Capture the cell that displays the provided text and extract its [x, y] central coordinate. 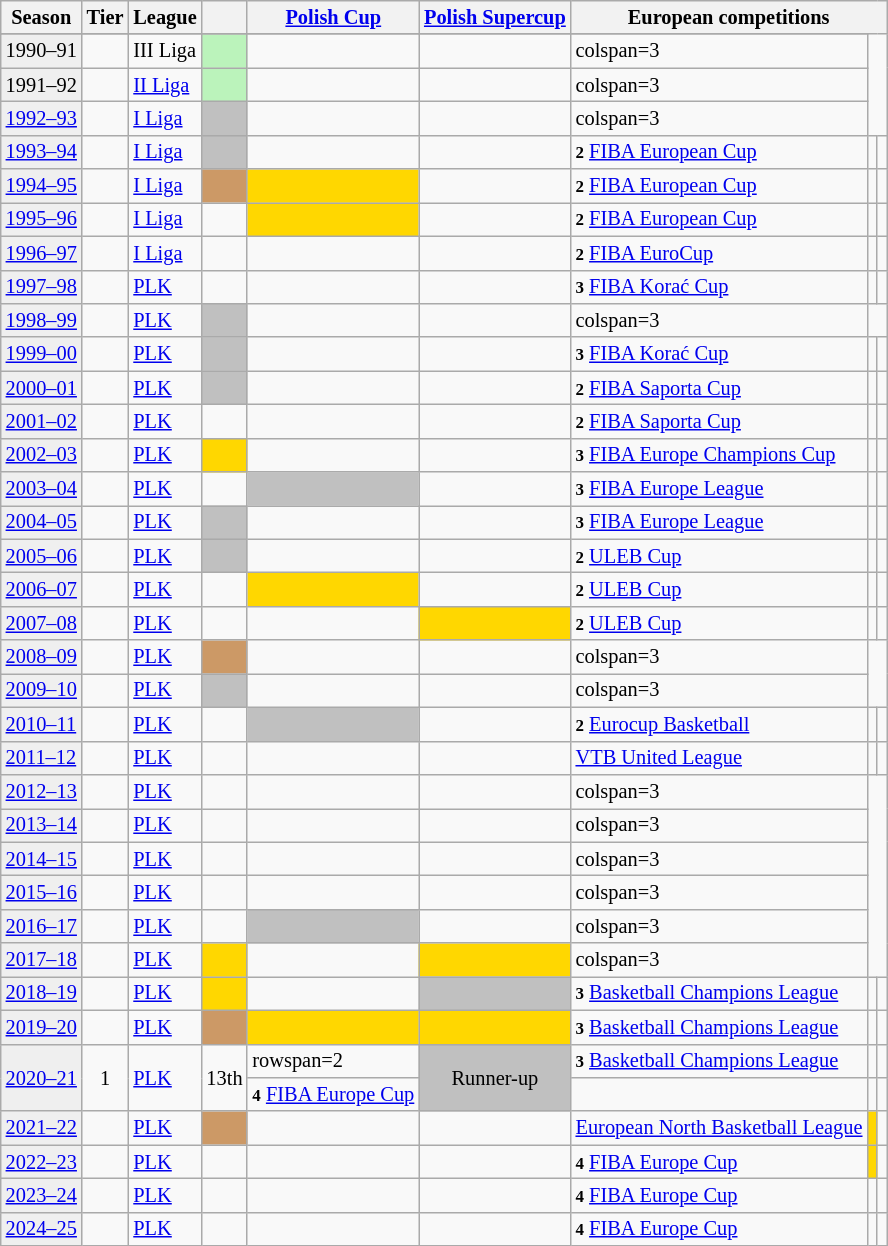
2012–13 [42, 791]
2010–11 [42, 724]
Tier [106, 17]
2021–22 [42, 1128]
2018–19 [42, 993]
1991–92 [42, 85]
Runner-up [495, 1078]
European competitions [729, 17]
2001–02 [42, 421]
1992–93 [42, 118]
2002–03 [42, 455]
2003–04 [42, 489]
2013–14 [42, 825]
2000–01 [42, 388]
Polish Supercup [495, 17]
2004–05 [42, 522]
2 Eurocup Basketball [720, 724]
2024–25 [42, 1229]
1990–91 [42, 51]
Season [42, 17]
League [164, 17]
2009–10 [42, 690]
II Liga [164, 85]
2017–18 [42, 960]
2008–09 [42, 657]
European North Basketball League [720, 1128]
2011–12 [42, 758]
VTB United League [720, 758]
3 FIBA Europe Champions Cup [720, 455]
Polish Cup [333, 17]
1999–00 [42, 354]
1997–98 [42, 287]
1993–94 [42, 152]
2 FIBA EuroCup [720, 253]
2019–20 [42, 1027]
2015–16 [42, 892]
rowspan=2 [333, 1061]
2006–07 [42, 589]
2005–06 [42, 556]
III Liga [164, 51]
1994–95 [42, 186]
2016–17 [42, 926]
1995–96 [42, 219]
13th [225, 1078]
1998–99 [42, 320]
2007–08 [42, 623]
2022–23 [42, 1162]
2014–15 [42, 859]
2020–21 [42, 1078]
1 [106, 1078]
1996–97 [42, 253]
2023–24 [42, 1195]
